Find where the given text appears and provide that cell's center as (X, Y) coordinate. 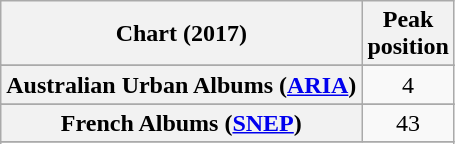
4 (408, 85)
French Albums (SNEP) (182, 123)
43 (408, 123)
Chart (2017) (182, 34)
Australian Urban Albums (ARIA) (182, 85)
Peak position (408, 34)
